Search for the cell housing the specified text and yield its [X, Y] center coordinate. 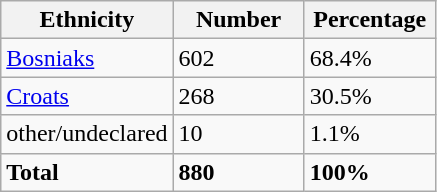
Percentage [370, 20]
1.1% [370, 134]
100% [370, 172]
10 [238, 134]
30.5% [370, 96]
68.4% [370, 58]
602 [238, 58]
880 [238, 172]
Croats [87, 96]
Bosniaks [87, 58]
other/undeclared [87, 134]
Ethnicity [87, 20]
Number [238, 20]
Total [87, 172]
268 [238, 96]
